Search for the cell housing the specified text and yield its (X, Y) center coordinate. 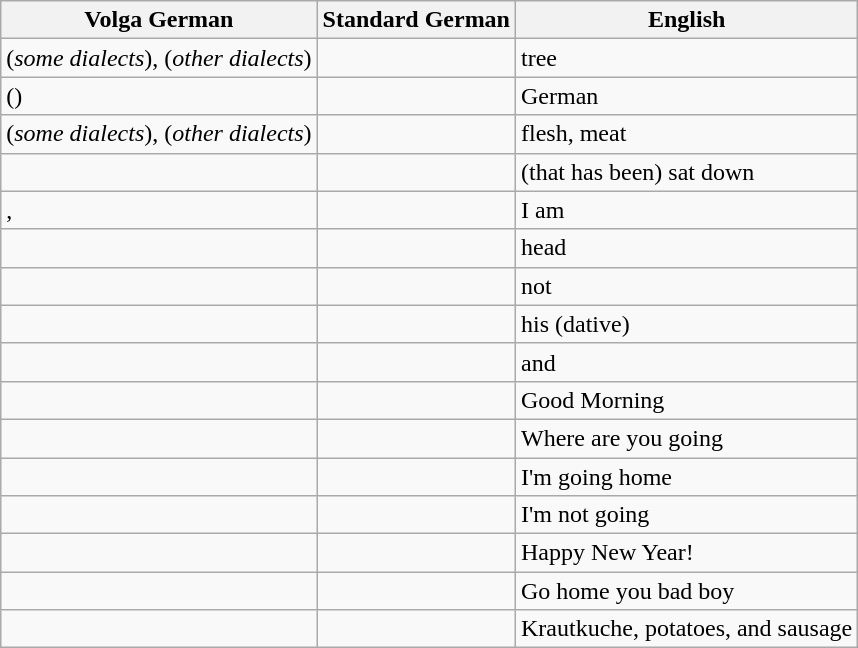
, (159, 210)
Good Morning (687, 400)
German (687, 96)
() (159, 96)
tree (687, 58)
his (dative) (687, 324)
Happy New Year! (687, 553)
(that has been) sat down (687, 172)
I'm going home (687, 477)
Standard German (416, 20)
Volga German (159, 20)
Go home you bad boy (687, 591)
I am (687, 210)
flesh, meat (687, 134)
I'm not going (687, 515)
head (687, 248)
Where are you going (687, 438)
and (687, 362)
English (687, 20)
Krautkuche, potatoes, and sausage (687, 629)
not (687, 286)
